Locate the cell with the specified text and output its (x, y) center coordinate. 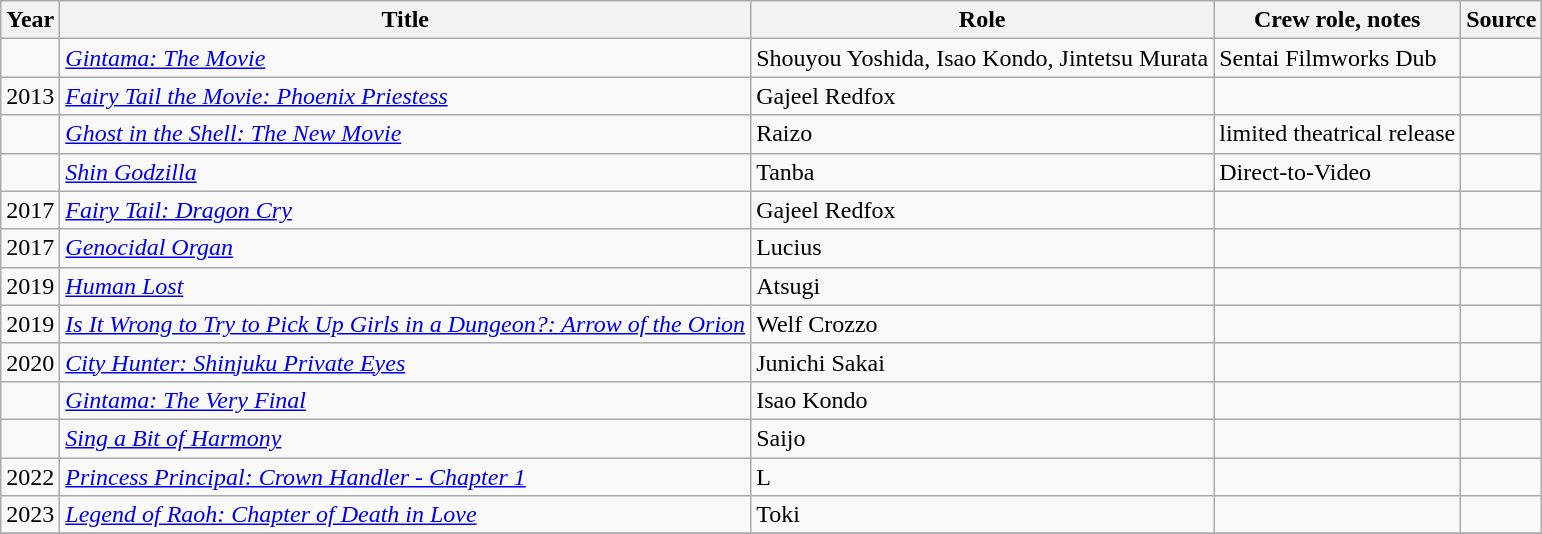
Atsugi (982, 286)
Role (982, 20)
2020 (30, 362)
L (982, 477)
Toki (982, 515)
Year (30, 20)
Legend of Raoh: Chapter of Death in Love (406, 515)
Direct-to-Video (1338, 172)
Title (406, 20)
Fairy Tail the Movie: Phoenix Priestess (406, 96)
Fairy Tail: Dragon Cry (406, 210)
2013 (30, 96)
Source (1502, 20)
Crew role, notes (1338, 20)
Gintama: The Movie (406, 58)
Is It Wrong to Try to Pick Up Girls in a Dungeon?: Arrow of the Orion (406, 324)
Ghost in the Shell: The New Movie (406, 134)
Sentai Filmworks Dub (1338, 58)
Welf Crozzo (982, 324)
Gintama: The Very Final (406, 400)
Saijo (982, 438)
Lucius (982, 248)
Junichi Sakai (982, 362)
Raizo (982, 134)
Sing a Bit of Harmony (406, 438)
Genocidal Organ (406, 248)
Princess Principal: Crown Handler - Chapter 1 (406, 477)
Isao Kondo (982, 400)
2022 (30, 477)
Shin Godzilla (406, 172)
limited theatrical release (1338, 134)
2023 (30, 515)
Tanba (982, 172)
Shouyou Yoshida, Isao Kondo, Jintetsu Murata (982, 58)
City Hunter: Shinjuku Private Eyes (406, 362)
Human Lost (406, 286)
